Return the [x, y] coordinate for the center point of the cell that contains the specified text.  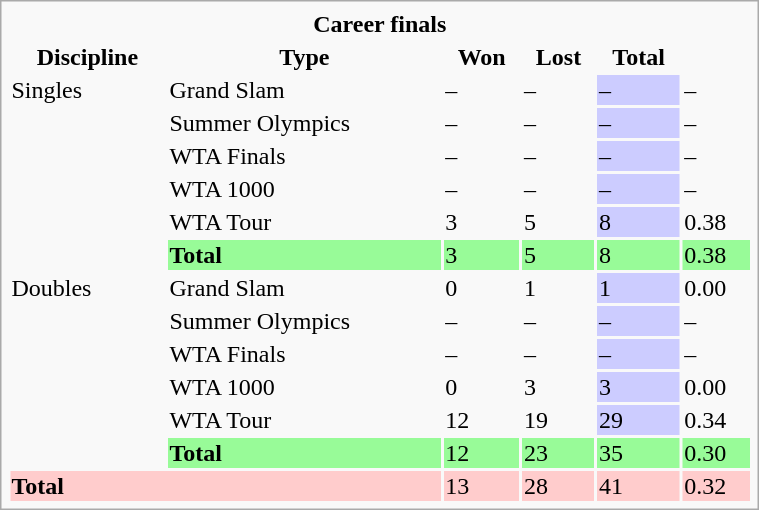
0.32 [716, 486]
Lost [559, 57]
Career finals [380, 24]
Type [304, 57]
28 [559, 486]
35 [638, 453]
Discipline [88, 57]
41 [638, 486]
29 [638, 420]
0.30 [716, 453]
Singles [88, 172]
23 [559, 453]
19 [559, 420]
13 [482, 486]
Doubles [88, 370]
0.34 [716, 420]
Won [482, 57]
